Detect which cell encompasses the target text, then output its (X, Y) center coordinate. 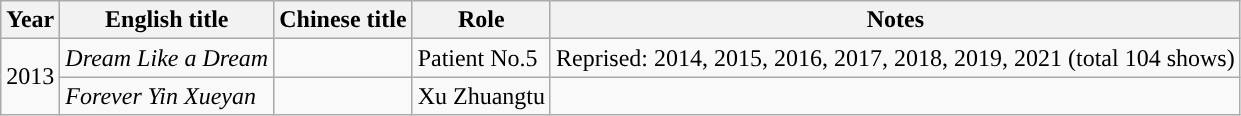
Dream Like a Dream (167, 58)
Year (30, 20)
Forever Yin Xueyan (167, 96)
English title (167, 20)
Patient No.5 (481, 58)
Reprised: 2014, 2015, 2016, 2017, 2018, 2019, 2021 (total 104 shows) (895, 58)
2013 (30, 77)
Xu Zhuangtu (481, 96)
Chinese title (343, 20)
Notes (895, 20)
Role (481, 20)
